Locate the cell with the specified text and output its (x, y) center coordinate. 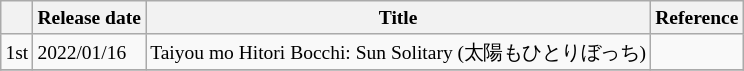
Release date (90, 18)
Reference (697, 18)
2022/01/16 (90, 52)
Title (398, 18)
Taiyou mo Hitori Bocchi: Sun Solitary (太陽もひとりぼっち) (398, 52)
1st (17, 52)
